Locate the cell with the specified text and output its [X, Y] center coordinate. 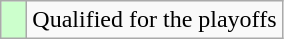
Qualified for the playoffs [154, 20]
